Return the [X, Y] coordinate for the center point of the cell that contains the specified text.  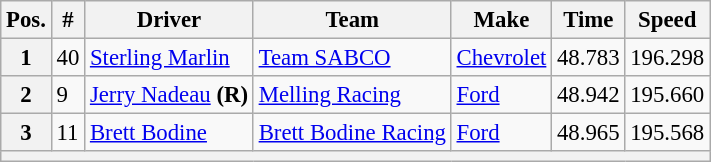
48.942 [588, 95]
1 [26, 58]
Sterling Marlin [170, 58]
Time [588, 20]
Make [501, 20]
Melling Racing [352, 95]
2 [26, 95]
40 [68, 58]
Pos. [26, 20]
196.298 [668, 58]
3 [26, 133]
Brett Bodine [170, 133]
Chevrolet [501, 58]
195.660 [668, 95]
Speed [668, 20]
Brett Bodine Racing [352, 133]
11 [68, 133]
Jerry Nadeau (R) [170, 95]
9 [68, 95]
Driver [170, 20]
Team [352, 20]
# [68, 20]
48.965 [588, 133]
Team SABCO [352, 58]
48.783 [588, 58]
195.568 [668, 133]
